Provide the [X, Y] coordinate of the cell's center where the given text is located.  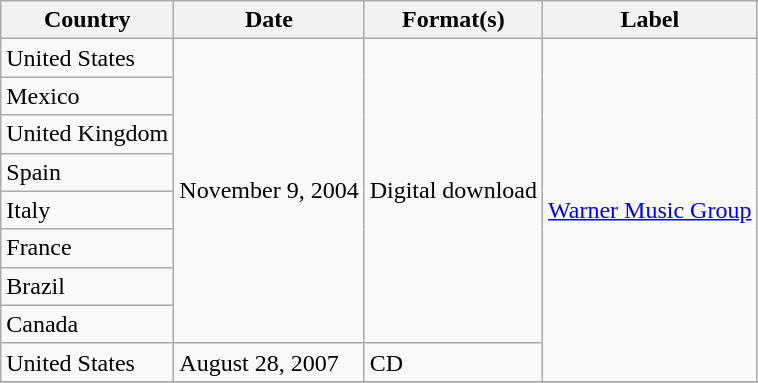
August 28, 2007 [269, 362]
Date [269, 20]
Warner Music Group [650, 210]
Format(s) [453, 20]
France [88, 248]
Digital download [453, 191]
CD [453, 362]
Italy [88, 210]
November 9, 2004 [269, 191]
Country [88, 20]
United Kingdom [88, 134]
Spain [88, 172]
Label [650, 20]
Canada [88, 324]
Mexico [88, 96]
Brazil [88, 286]
